Detect which cell encompasses the target text, then output its [x, y] center coordinate. 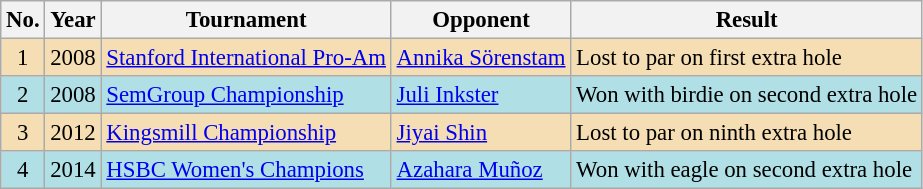
SemGroup Championship [246, 95]
Opponent [481, 20]
2 [23, 95]
Won with eagle on second extra hole [747, 170]
1 [23, 58]
Stanford International Pro-Am [246, 58]
Annika Sörenstam [481, 58]
Won with birdie on second extra hole [747, 95]
2012 [73, 133]
Jiyai Shin [481, 133]
3 [23, 133]
Azahara Muñoz [481, 170]
Year [73, 20]
Kingsmill Championship [246, 133]
4 [23, 170]
No. [23, 20]
Lost to par on first extra hole [747, 58]
Juli Inkster [481, 95]
Tournament [246, 20]
HSBC Women's Champions [246, 170]
Result [747, 20]
2014 [73, 170]
Lost to par on ninth extra hole [747, 133]
